Determine the (x, y) coordinate at the center of the cell enclosing the given text.  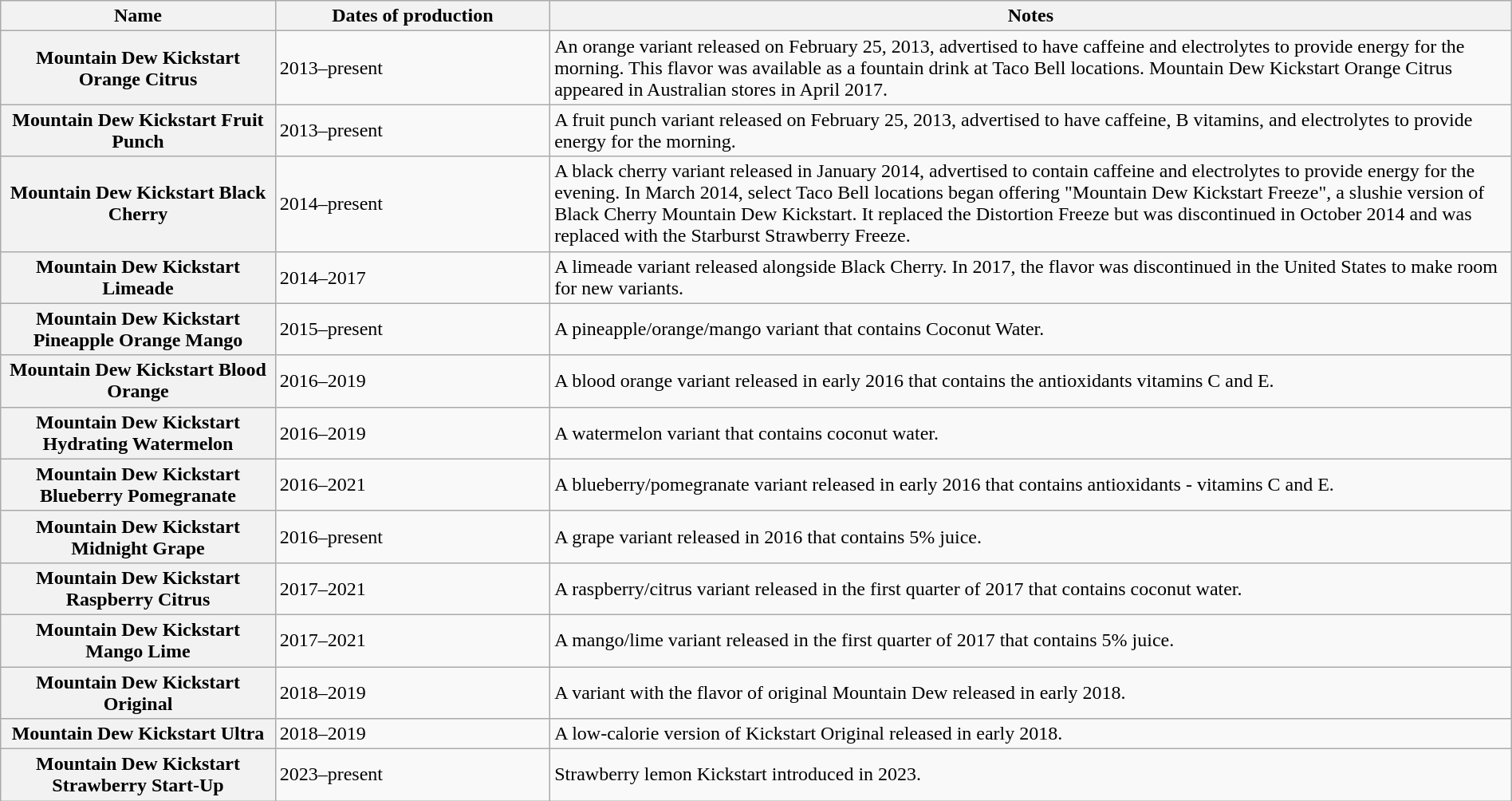
Mountain Dew Kickstart Raspberry Citrus (138, 589)
Strawberry lemon Kickstart introduced in 2023. (1031, 775)
2023–present (412, 775)
A raspberry/citrus variant released in the first quarter of 2017 that contains coconut water. (1031, 589)
Mountain Dew Kickstart Black Cherry (138, 204)
2014–2017 (412, 278)
A fruit punch variant released on February 25, 2013, advertised to have caffeine, B vitamins, and electrolytes to provide energy for the morning. (1031, 131)
A pineapple/orange/mango variant that contains Coconut Water. (1031, 329)
Mountain Dew Kickstart Mango Lime (138, 640)
Dates of production (412, 16)
A blueberry/pomegranate variant released in early 2016 that contains antioxidants - vitamins C and E. (1031, 485)
A mango/lime variant released in the first quarter of 2017 that contains 5% juice. (1031, 640)
2016–present (412, 536)
Mountain Dew Kickstart Limeade (138, 278)
Mountain Dew Kickstart Blood Orange (138, 381)
Mountain Dew Kickstart Blueberry Pomegranate (138, 485)
Mountain Dew Kickstart Fruit Punch (138, 131)
Mountain Dew Kickstart Ultra (138, 734)
2015–present (412, 329)
A watermelon variant that contains coconut water. (1031, 432)
A grape variant released in 2016 that contains 5% juice. (1031, 536)
Name (138, 16)
Mountain Dew Kickstart Strawberry Start-Up (138, 775)
Mountain Dew Kickstart Orange Citrus (138, 68)
A variant with the flavor of original Mountain Dew released in early 2018. (1031, 692)
Mountain Dew Kickstart Original (138, 692)
2016–2021 (412, 485)
Notes (1031, 16)
Mountain Dew Kickstart Pineapple Orange Mango (138, 329)
2014–present (412, 204)
A blood orange variant released in early 2016 that contains the antioxidants vitamins C and E. (1031, 381)
A low-calorie version of Kickstart Original released in early 2018. (1031, 734)
Mountain Dew Kickstart Hydrating Watermelon (138, 432)
A limeade variant released alongside Black Cherry. In 2017, the flavor was discontinued in the United States to make room for new variants. (1031, 278)
Mountain Dew Kickstart Midnight Grape (138, 536)
